Return [x, y] of the center of cell containing provided text 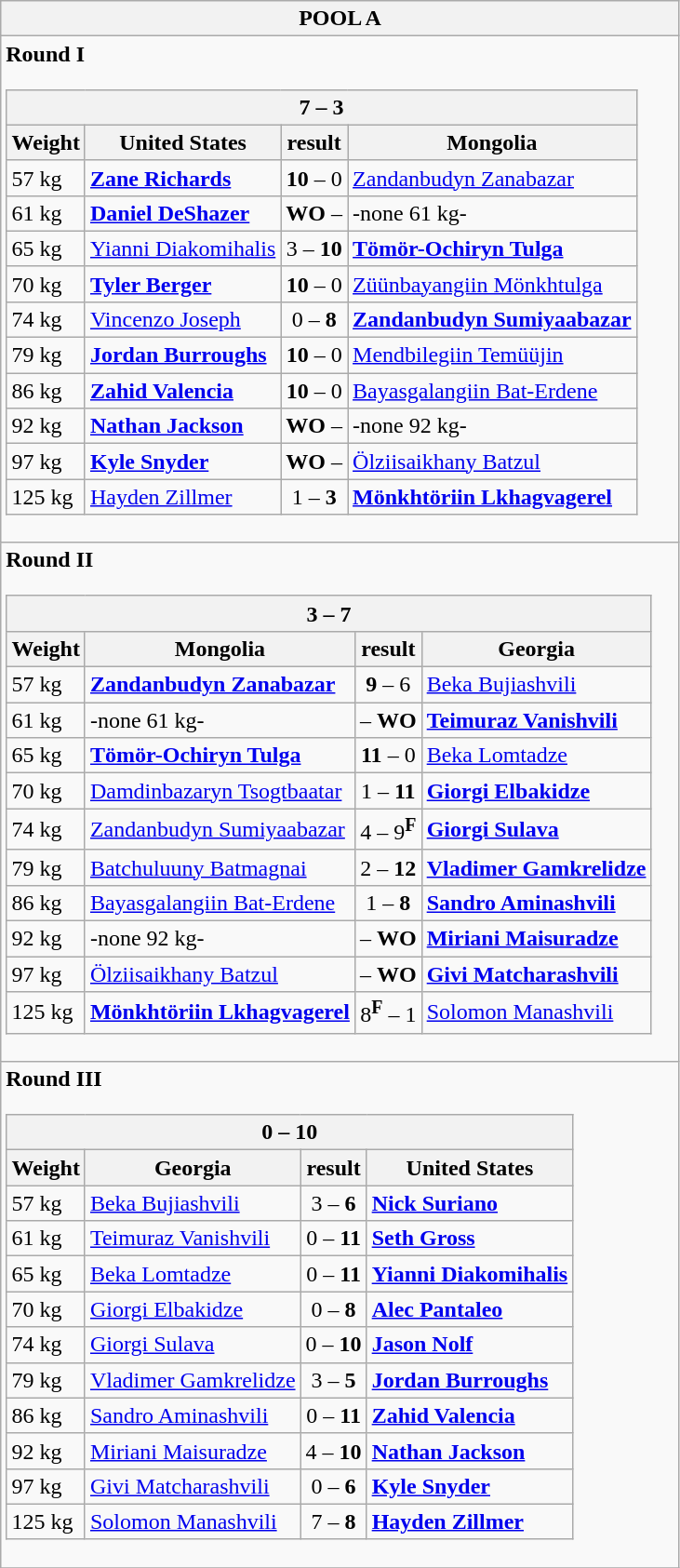
1 – 8 [388, 903]
Daniel DeShazer [182, 213]
Alec Pantaleo [470, 1309]
Batchuluuny Batmagnai [220, 867]
Damdinbazaryn Tsogtbaatar [220, 791]
Tyler Berger [182, 284]
1 – 3 [314, 497]
7 – 8 [333, 1521]
2 – 12 [388, 867]
3 – 5 [333, 1380]
3 – 7 [329, 613]
Seth Gross [470, 1239]
3 – 6 [333, 1203]
4 – 9F [388, 830]
4 – 10 [333, 1451]
POOL A [340, 19]
11 – 0 [388, 756]
Zane Richards [182, 178]
Mendbilegiin Temüüjin [493, 355]
8F – 1 [388, 1012]
9 – 6 [388, 685]
Jason Nolf [470, 1345]
Vincenzo Joseph [182, 319]
7 – 3 [322, 107]
0 – 6 [333, 1486]
3 – 10 [314, 248]
1 – 11 [388, 791]
Züünbayangiin Mönkhtulga [493, 284]
Nick Suriano [470, 1203]
